Output the [x, y] coordinate of the center of the cell containing the given text.  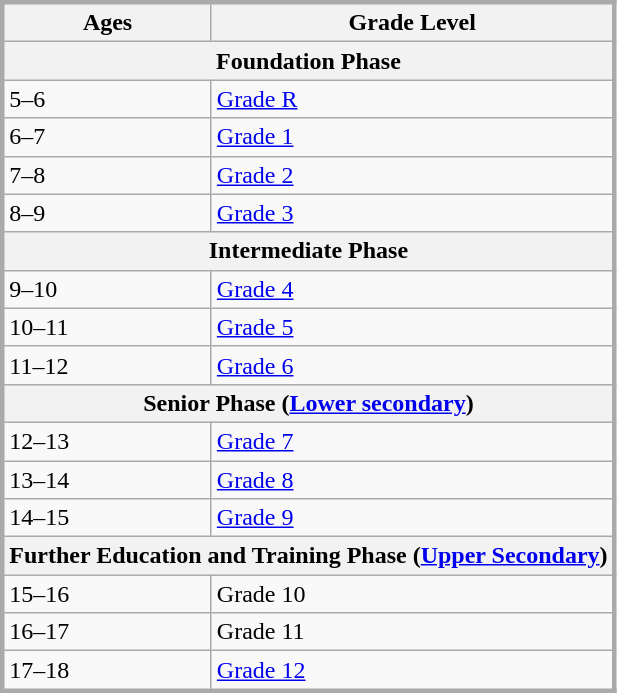
17–18 [106, 671]
Grade 9 [412, 518]
Grade 5 [412, 327]
12–13 [106, 441]
Grade 4 [412, 289]
14–15 [106, 518]
Senior Phase (Lower secondary) [308, 403]
11–12 [106, 365]
15–16 [106, 594]
10–11 [106, 327]
Foundation Phase [308, 61]
Grade 3 [412, 213]
Further Education and Training Phase (Upper Secondary) [308, 556]
6–7 [106, 137]
9–10 [106, 289]
Grade 10 [412, 594]
13–14 [106, 479]
Grade Level [412, 22]
Ages [106, 22]
16–17 [106, 632]
Grade 1 [412, 137]
Grade 12 [412, 671]
7–8 [106, 175]
Grade 11 [412, 632]
Intermediate Phase [308, 251]
Grade 7 [412, 441]
8–9 [106, 213]
Grade 8 [412, 479]
5–6 [106, 99]
Grade 2 [412, 175]
Grade 6 [412, 365]
Grade R [412, 99]
